Scan for the cell matching the given text and deliver its [X, Y] coordinate at center. 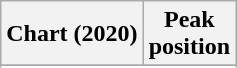
Peakposition [189, 34]
Chart (2020) [72, 34]
